Search for the cell housing the specified text and yield its (X, Y) center coordinate. 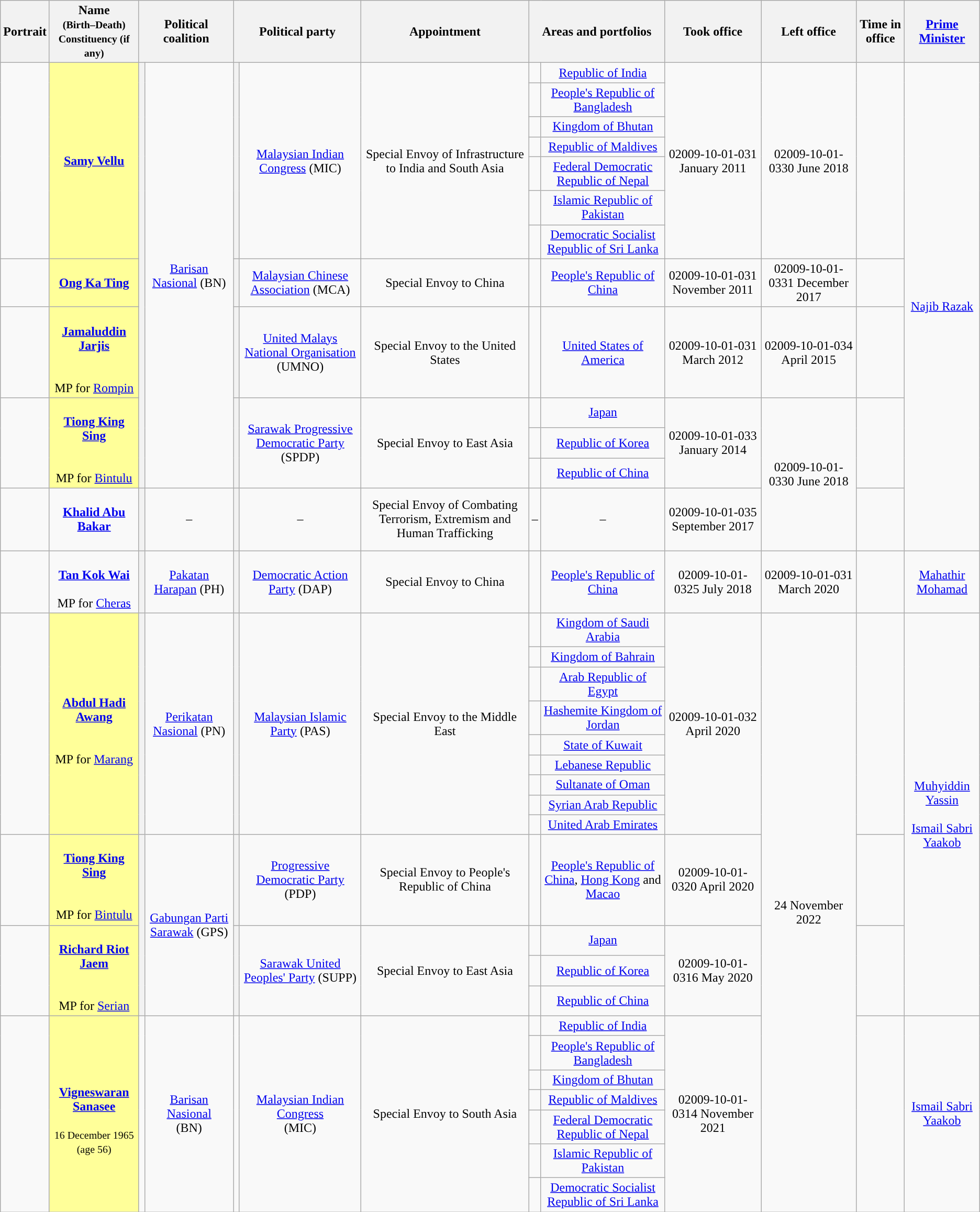
Malaysian Indian Congress(MIC) (300, 1114)
Areas and portfolios (597, 31)
State of Kuwait (603, 745)
Barisan Nasional (BN) (189, 275)
Najib Razak (942, 307)
Arab Republic of Egypt (603, 684)
02009-10-01-031 March 2020 (809, 582)
Perikatan Nasional (PN) (189, 724)
Abdul Hadi AwangMP for Marang (94, 724)
02009-10-01-035 September 2017 (713, 519)
02009-10-01-0320 April 2020 (713, 880)
Lebanese Republic (603, 765)
Ong Ka Ting (94, 283)
24 November 2022 (809, 913)
Kingdom of Bahrain (603, 657)
Left office (809, 31)
Special Envoy to the Middle East (445, 724)
People's Republic of China, Hong Kong and Macao (603, 880)
Political party (297, 31)
02009-10-01-034 April 2015 (809, 352)
Ismail Sabri Yaakob (942, 1114)
Hashemite Kingdom of Jordan (603, 718)
Political coalition (186, 31)
02009-10-01-031 January 2011 (713, 161)
02009-10-01-0316 May 2020 (713, 971)
Progressive Democratic Party (PDP) (300, 880)
Prime Minister (942, 31)
Sarawak Progressive Democratic Party (SPDP) (300, 443)
Barisan Nasional(BN) (189, 1114)
Malaysian Indian Congress (MIC) (300, 161)
02009-10-01-032 April 2020 (713, 724)
Malaysian Chinese Association (MCA) (300, 283)
Special Envoy to South Asia (445, 1114)
Took office (713, 31)
02009-10-01-0331 December 2017 (809, 283)
United Arab Emirates (603, 825)
02009-10-01-0325 July 2018 (713, 582)
Samy Vellu (94, 161)
Special Envoy of Combating Terrorism, Extremism and Human Trafficking (445, 519)
Richard Riot JaemMP for Serian (94, 971)
Mahathir Mohamad (942, 582)
02009-10-01-0314 November 2021 (713, 1114)
Jamaluddin JarjisMP for Rompin (94, 352)
Time in office (881, 31)
Khalid Abu Bakar (94, 519)
Pakatan Harapan (PH) (189, 582)
United States of America (603, 352)
02009-10-01-033 January 2014 (713, 443)
02009-10-01-031 March 2012 (713, 352)
Special Envoy of Infrastructure to India and South Asia (445, 161)
Gabungan Parti Sarawak (GPS) (189, 925)
Vigneswaran Sanasee 16 December 1965 (age 56) (94, 1114)
Malaysian Islamic Party (PAS) (300, 724)
Tan Kok WaiMP for Cheras (94, 582)
02009-10-01-031 November 2011 (713, 283)
Special Envoy to the United States (445, 352)
Muhyiddin Yassin Ismail Sabri Yaakob (942, 815)
Appointment (445, 31)
Name(Birth–Death)Constituency (if any) (94, 31)
Portrait (25, 31)
United Malays National Organisation (UMNO) (300, 352)
Kingdom of Saudi Arabia (603, 630)
Sarawak United Peoples' Party (SUPP) (300, 971)
Sultanate of Oman (603, 785)
Democratic Action Party (DAP) (300, 582)
Syrian Arab Republic (603, 805)
Special Envoy to People's Republic of China (445, 880)
